Detect which cell encompasses the target text, then output its (x, y) center coordinate. 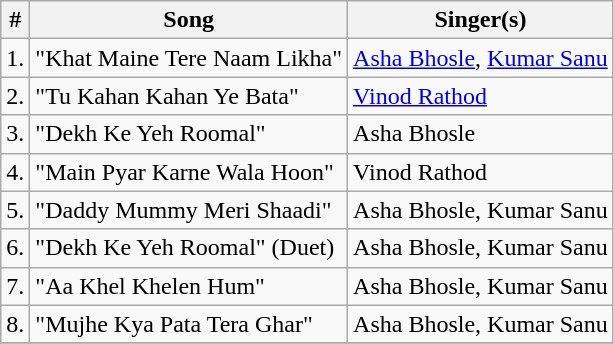
7. (16, 286)
"Dekh Ke Yeh Roomal" (189, 134)
3. (16, 134)
Song (189, 20)
"Dekh Ke Yeh Roomal" (Duet) (189, 248)
"Tu Kahan Kahan Ye Bata" (189, 96)
"Khat Maine Tere Naam Likha" (189, 58)
8. (16, 324)
"Mujhe Kya Pata Tera Ghar" (189, 324)
"Daddy Mummy Meri Shaadi" (189, 210)
Singer(s) (481, 20)
# (16, 20)
4. (16, 172)
5. (16, 210)
"Main Pyar Karne Wala Hoon" (189, 172)
1. (16, 58)
"Aa Khel Khelen Hum" (189, 286)
6. (16, 248)
2. (16, 96)
Asha Bhosle (481, 134)
